Determine the [X, Y] coordinate at the center of the cell enclosing the given text.  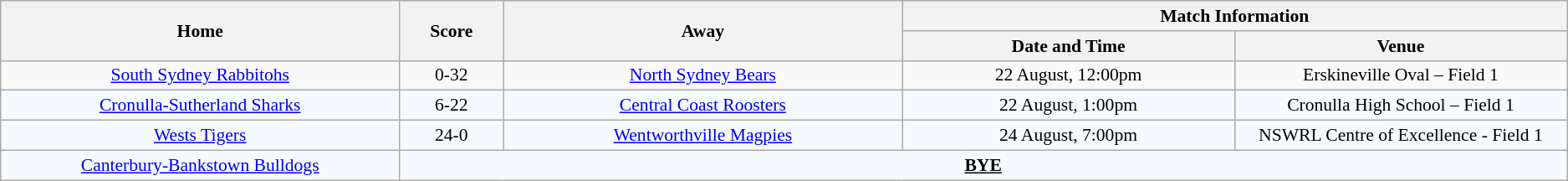
0-32 [452, 75]
North Sydney Bears [702, 75]
Venue [1400, 46]
Match Information [1234, 16]
22 August, 12:00pm [1069, 75]
Cronulla High School – Field 1 [1400, 106]
NSWRL Centre of Excellence - Field 1 [1400, 136]
Score [452, 30]
Away [702, 30]
Cronulla-Sutherland Sharks [201, 106]
South Sydney Rabbitohs [201, 75]
Wentworthville Magpies [702, 136]
24 August, 7:00pm [1069, 136]
6-22 [452, 106]
24-0 [452, 136]
Canterbury-Bankstown Bulldogs [201, 165]
BYE [983, 165]
22 August, 1:00pm [1069, 106]
Home [201, 30]
Date and Time [1069, 46]
Wests Tigers [201, 136]
Central Coast Roosters [702, 106]
Erskineville Oval – Field 1 [1400, 75]
